Provide the (X, Y) coordinate of the cell's center where the given text is located.  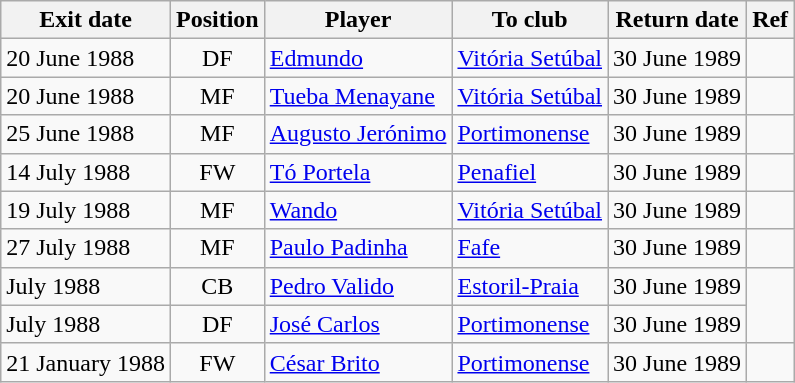
Exit date (86, 20)
14 July 1988 (86, 172)
César Brito (358, 362)
To club (530, 20)
Estoril-Praia (530, 286)
Wando (358, 210)
Augusto Jerónimo (358, 134)
Ref (770, 20)
Paulo Padinha (358, 248)
Penafiel (530, 172)
21 January 1988 (86, 362)
27 July 1988 (86, 248)
Tueba Menayane (358, 96)
Fafe (530, 248)
Return date (678, 20)
CB (217, 286)
19 July 1988 (86, 210)
Pedro Valido (358, 286)
Position (217, 20)
José Carlos (358, 324)
Player (358, 20)
25 June 1988 (86, 134)
Edmundo (358, 58)
Tó Portela (358, 172)
